Detect which cell encompasses the target text, then output its (x, y) center coordinate. 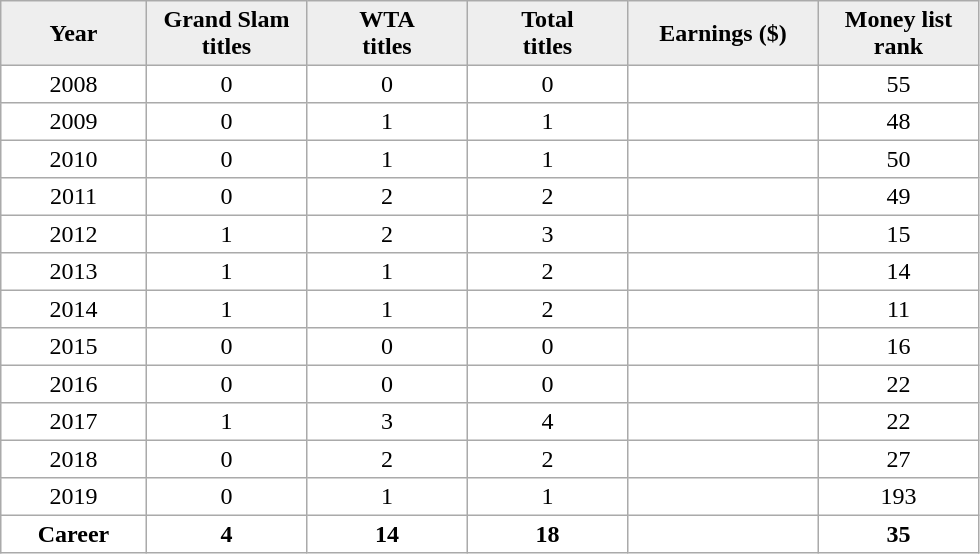
2013 (74, 272)
50 (898, 159)
35 (898, 534)
2009 (74, 122)
16 (898, 347)
48 (898, 122)
2012 (74, 234)
Totaltitles (547, 33)
193 (898, 497)
49 (898, 197)
Year (74, 33)
11 (898, 309)
Career (74, 534)
15 (898, 234)
Earnings ($) (723, 33)
18 (547, 534)
Money list rank (898, 33)
2016 (74, 384)
Grand Slamtitles (226, 33)
2017 (74, 422)
2015 (74, 347)
2008 (74, 84)
2014 (74, 309)
27 (898, 459)
2018 (74, 459)
2019 (74, 497)
2010 (74, 159)
55 (898, 84)
WTA titles (387, 33)
2011 (74, 197)
